Detect which cell encompasses the target text, then output its (x, y) center coordinate. 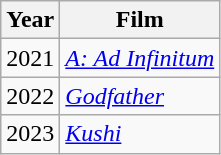
Godfather (140, 96)
Year (30, 20)
2022 (30, 96)
Kushi (140, 134)
2021 (30, 58)
A: Ad Infinitum (140, 58)
2023 (30, 134)
Film (140, 20)
